From the cell containing the given text, extract its center point as [x, y] coordinate. 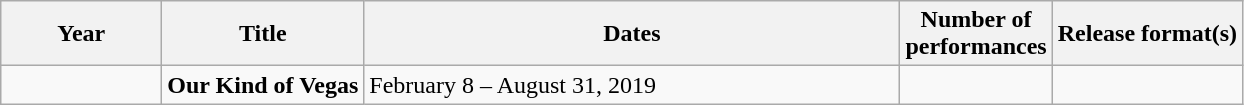
February 8 – August 31, 2019 [632, 85]
Year [82, 34]
Our Kind of Vegas [263, 85]
Dates [632, 34]
Release format(s) [1147, 34]
Number ofperformances [976, 34]
Title [263, 34]
